Locate the cell with the specified text and output its [X, Y] center coordinate. 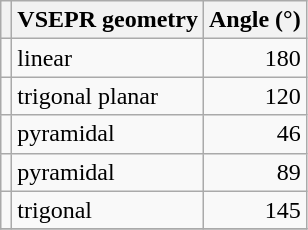
89 [256, 172]
VSEPR geometry [108, 20]
Angle (°) [256, 20]
120 [256, 96]
trigonal [108, 210]
180 [256, 58]
trigonal planar [108, 96]
linear [108, 58]
46 [256, 134]
145 [256, 210]
